Capture the cell that displays the provided text and extract its [X, Y] central coordinate. 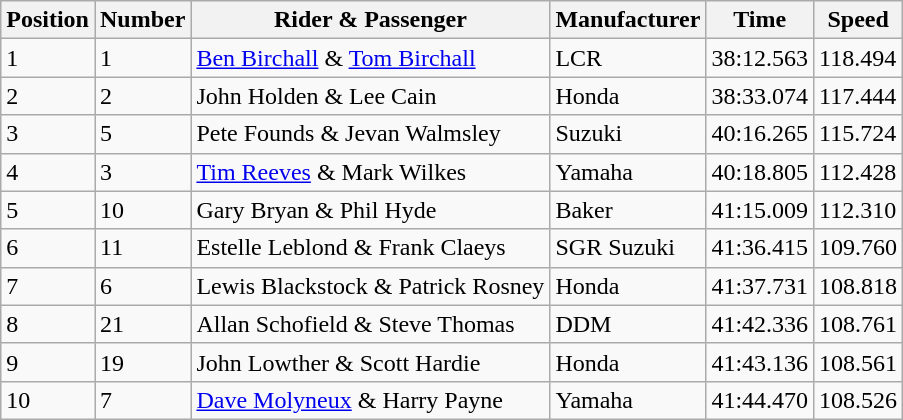
Estelle Leblond & Frank Claeys [370, 248]
SGR Suzuki [628, 248]
4 [48, 172]
117.444 [858, 96]
John Lowther & Scott Hardie [370, 362]
Pete Founds & Jevan Walmsley [370, 134]
Dave Molyneux & Harry Payne [370, 400]
40:18.805 [760, 172]
John Holden & Lee Cain [370, 96]
41:37.731 [760, 286]
Lewis Blackstock & Patrick Rosney [370, 286]
DDM [628, 324]
41:44.470 [760, 400]
108.761 [858, 324]
108.526 [858, 400]
Time [760, 20]
LCR [628, 58]
Baker [628, 210]
9 [48, 362]
38:12.563 [760, 58]
Ben Birchall & Tom Birchall [370, 58]
41:36.415 [760, 248]
112.428 [858, 172]
Manufacturer [628, 20]
108.561 [858, 362]
41:42.336 [760, 324]
Suzuki [628, 134]
115.724 [858, 134]
109.760 [858, 248]
38:33.074 [760, 96]
Position [48, 20]
41:15.009 [760, 210]
Rider & Passenger [370, 20]
40:16.265 [760, 134]
Allan Schofield & Steve Thomas [370, 324]
8 [48, 324]
Tim Reeves & Mark Wilkes [370, 172]
21 [142, 324]
Gary Bryan & Phil Hyde [370, 210]
118.494 [858, 58]
19 [142, 362]
108.818 [858, 286]
Speed [858, 20]
41:43.136 [760, 362]
11 [142, 248]
112.310 [858, 210]
Number [142, 20]
